For the text-containing cell, return its midpoint in [X, Y] coordinate format. 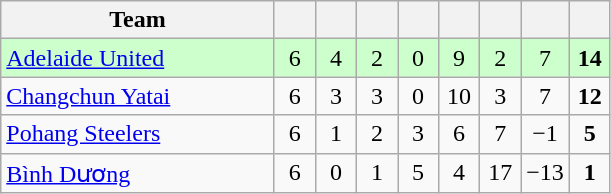
Team [138, 20]
−1 [546, 134]
Pohang Steelers [138, 134]
−13 [546, 173]
9 [460, 58]
17 [500, 173]
Adelaide United [138, 58]
Changchun Yatai [138, 96]
Bình Dương [138, 173]
12 [590, 96]
14 [590, 58]
10 [460, 96]
